For the text-containing cell, return its midpoint in (X, Y) coordinate format. 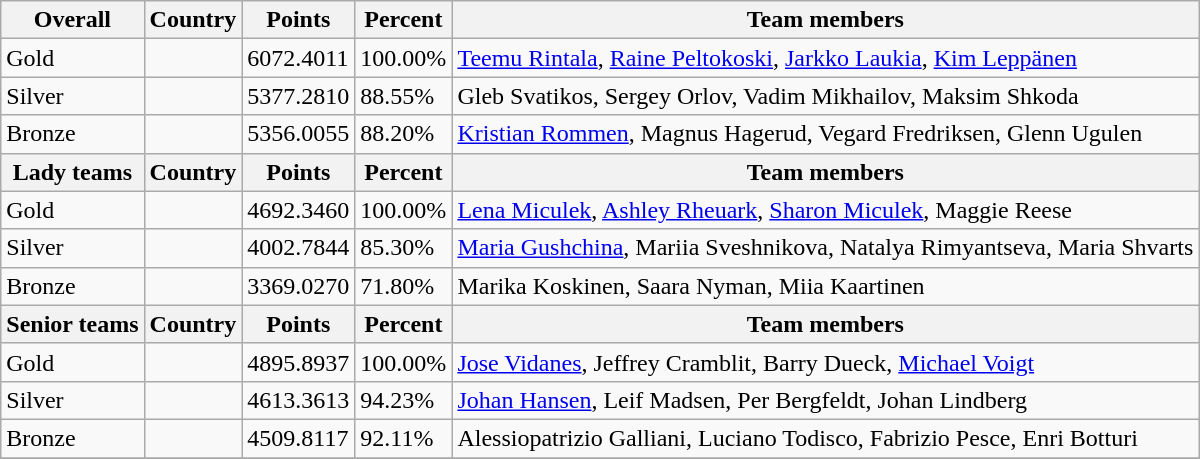
4613.3613 (298, 400)
Alessiopatrizio Galliani, Luciano Todisco, Fabrizio Pesce, Enri Botturi (826, 438)
Senior teams (72, 324)
92.11% (404, 438)
5356.0055 (298, 134)
6072.4011 (298, 58)
88.20% (404, 134)
4002.7844 (298, 248)
Maria Gushchina, Mariia Sveshnikova, Natalya Rimyantseva, Maria Shvarts (826, 248)
Lena Miculek, Ashley Rheuark, Sharon Miculek, Maggie Reese (826, 210)
4692.3460 (298, 210)
5377.2810 (298, 96)
Teemu Rintala, Raine Peltokoski, Jarkko Laukia, Kim Leppänen (826, 58)
4509.8117 (298, 438)
88.55% (404, 96)
Johan Hansen, Leif Madsen, Per Bergfeldt, Johan Lindberg (826, 400)
Kristian Rommen, Magnus Hagerud, Vegard Fredriksen, Glenn Ugulen (826, 134)
Gleb Svatikos, Sergey Orlov, Vadim Mikhailov, Maksim Shkoda (826, 96)
71.80% (404, 286)
Jose Vidanes, Jeffrey Cramblit, Barry Dueck, Michael Voigt (826, 362)
Overall (72, 20)
4895.8937 (298, 362)
Marika Koskinen, Saara Nyman, Miia Kaartinen (826, 286)
94.23% (404, 400)
85.30% (404, 248)
3369.0270 (298, 286)
Lady teams (72, 172)
